Provide the (x, y) coordinate of the cell's center where the given text is located.  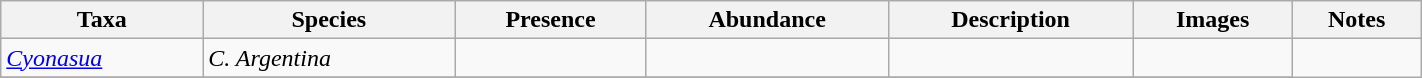
Presence (550, 20)
Species (329, 20)
C. Argentina (329, 58)
Notes (1356, 20)
Abundance (767, 20)
Images (1212, 20)
Taxa (102, 20)
Cyonasua (102, 58)
Description (1010, 20)
